Find where the given text appears and provide that cell's center as (X, Y) coordinate. 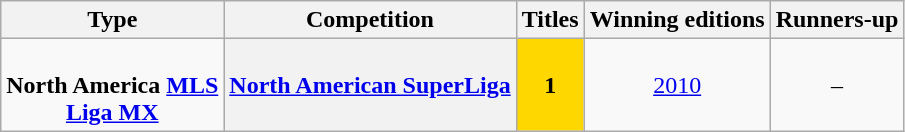
– (837, 85)
North American SuperLiga (370, 85)
North America MLSLiga MX (112, 85)
Type (112, 20)
Winning editions (677, 20)
Runners-up (837, 20)
2010 (677, 85)
1 (550, 85)
Titles (550, 20)
Competition (370, 20)
